Determine the [X, Y] coordinate at the center of the cell enclosing the given text.  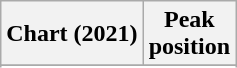
Chart (2021) [72, 34]
Peakposition [189, 34]
